Pinpoint the cell where the given text exists, returning its [x, y] midpoint coordinate. 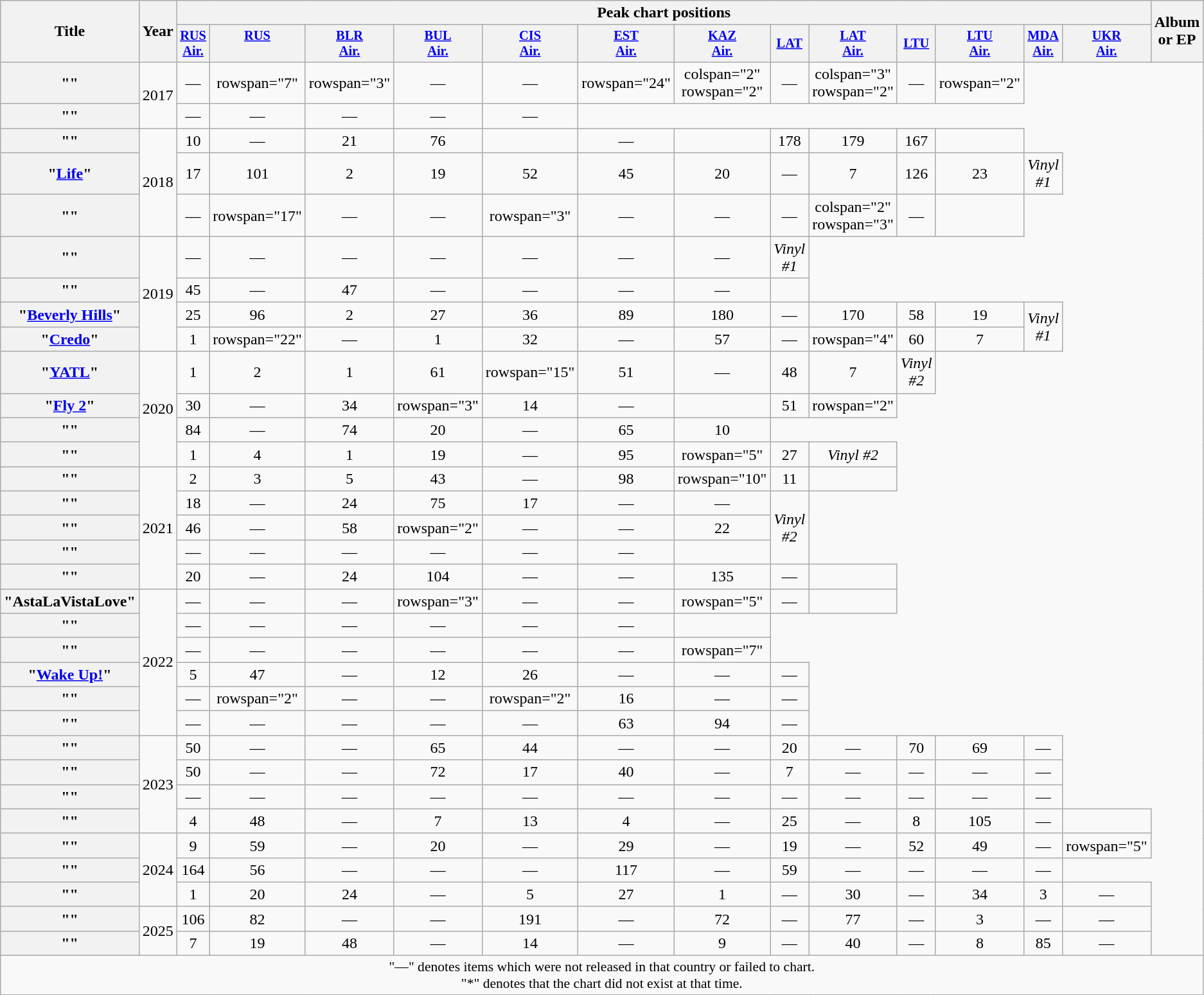
Title [69, 31]
84 [193, 430]
12 [438, 674]
98 [626, 479]
rowspan="24" [626, 82]
96 [258, 315]
ESTAir. [626, 44]
89 [626, 315]
2025 [158, 931]
29 [626, 845]
BLRAir. [350, 44]
2020 [158, 409]
Peak chart positions [664, 13]
170 [853, 315]
75 [438, 503]
Year [158, 31]
36 [530, 315]
"Beverly Hills" [69, 315]
rowspan="15" [530, 373]
46 [193, 527]
BULAir. [438, 44]
70 [916, 748]
106 [193, 919]
2018 [158, 182]
32 [530, 339]
2021 [158, 527]
44 [530, 748]
"—" denotes items which were not released in that country or failed to chart."*" denotes that the chart did not exist at that time. [602, 975]
22 [722, 527]
16 [626, 699]
23 [980, 173]
94 [722, 723]
167 [916, 141]
49 [980, 845]
rowspan="4" [853, 339]
LATAir. [853, 44]
Album or EP [1177, 31]
"YATL" [69, 373]
2019 [158, 294]
colspan="2" rowspan="3" [853, 216]
"Wake Up!" [69, 674]
178 [790, 141]
13 [530, 821]
61 [438, 373]
95 [626, 454]
rowspan="22" [258, 339]
180 [722, 315]
MDAAir. [1043, 44]
104 [438, 577]
2017 [158, 95]
179 [853, 141]
26 [530, 674]
18 [193, 503]
CISAir. [530, 44]
"Life" [69, 173]
RUSAir. [193, 44]
LTUAir. [980, 44]
82 [258, 919]
76 [438, 141]
105 [980, 821]
101 [258, 173]
191 [530, 919]
60 [916, 339]
2024 [158, 870]
85 [1043, 943]
74 [350, 430]
colspan="3" rowspan="2" [853, 82]
57 [722, 339]
117 [626, 870]
43 [438, 479]
69 [980, 748]
56 [258, 870]
164 [193, 870]
rowspan="17" [258, 216]
LAT [790, 44]
UKRAir. [1107, 44]
"Fly 2" [69, 405]
77 [853, 919]
135 [722, 577]
"AstaLaVistaLove" [69, 601]
21 [350, 141]
"Credo" [69, 339]
126 [916, 173]
2023 [158, 784]
RUS [258, 44]
LTU [916, 44]
63 [626, 723]
11 [790, 479]
colspan="2" rowspan="2" [722, 82]
2022 [158, 662]
rowspan="10" [722, 479]
KAZAir. [722, 44]
